Output the (X, Y) coordinate of the center of the cell containing the given text.  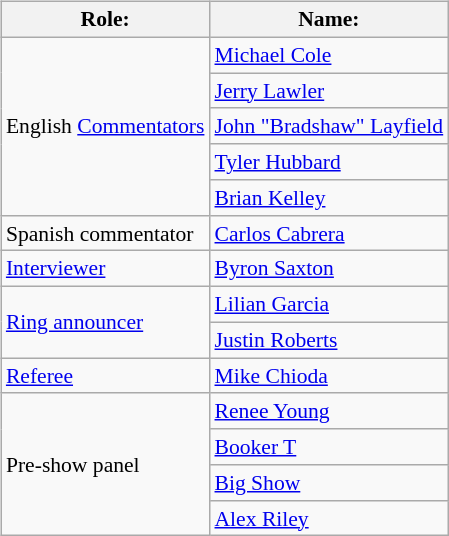
Spanish commentator (106, 233)
Alex Riley (328, 518)
Renee Young (328, 411)
Jerry Lawler (328, 91)
Name: (328, 20)
Carlos Cabrera (328, 233)
Pre-show panel (106, 464)
Role: (106, 20)
Interviewer (106, 269)
Booker T (328, 447)
Tyler Hubbard (328, 162)
Michael Cole (328, 55)
Justin Roberts (328, 340)
Ring announcer (106, 322)
John "Bradshaw" Layfield (328, 126)
Big Show (328, 483)
Byron Saxton (328, 269)
Brian Kelley (328, 198)
Mike Chioda (328, 376)
Lilian Garcia (328, 305)
English Commentators (106, 126)
Referee (106, 376)
